Detect which cell encompasses the target text, then output its [X, Y] center coordinate. 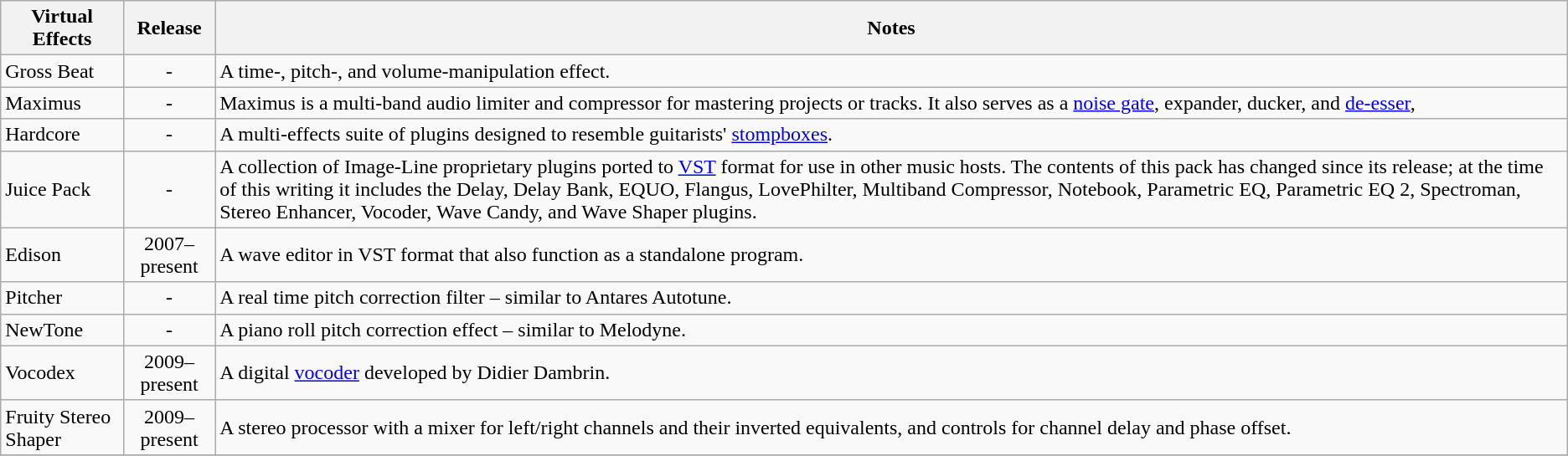
Edison [62, 254]
2007–present [169, 254]
Maximus [62, 103]
A multi-effects suite of plugins designed to resemble guitarists' stompboxes. [891, 135]
A stereo processor with a mixer for left/right channels and their inverted equivalents, and controls for channel delay and phase offset. [891, 427]
Juice Pack [62, 189]
A digital vocoder developed by Didier Dambrin. [891, 373]
Hardcore [62, 135]
A wave editor in VST format that also function as a standalone program. [891, 254]
Virtual Effects [62, 28]
A piano roll pitch correction effect – similar to Melodyne. [891, 330]
Release [169, 28]
Pitcher [62, 298]
Gross Beat [62, 71]
Notes [891, 28]
NewTone [62, 330]
A real time pitch correction filter – similar to Antares Autotune. [891, 298]
Vocodex [62, 373]
Fruity Stereo Shaper [62, 427]
A time-, pitch-, and volume-manipulation effect. [891, 71]
